Detect which cell encompasses the target text, then output its [x, y] center coordinate. 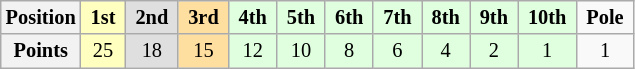
8th [446, 17]
2 [494, 51]
5th [301, 17]
12 [253, 51]
Position [41, 17]
3rd [203, 17]
2nd [152, 17]
1st [104, 17]
4th [253, 17]
8 [349, 51]
7th [397, 17]
6 [397, 51]
25 [104, 51]
Points [41, 51]
18 [152, 51]
10th [547, 17]
10 [301, 51]
9th [494, 17]
15 [203, 51]
Pole [604, 17]
6th [349, 17]
4 [446, 51]
